From the cell containing the given text, extract its center point as [x, y] coordinate. 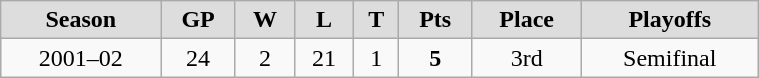
Semifinal [670, 58]
W [264, 20]
Place [526, 20]
T [376, 20]
Playoffs [670, 20]
1 [376, 58]
2 [264, 58]
5 [435, 58]
Pts [435, 20]
L [324, 20]
3rd [526, 58]
2001–02 [81, 58]
GP [198, 20]
21 [324, 58]
24 [198, 58]
Season [81, 20]
